Extract the (X, Y) coordinate from the center of the cell holding the provided text.  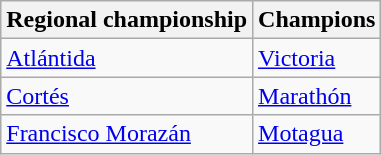
Cortés (127, 96)
Atlántida (127, 58)
Marathón (317, 96)
Champions (317, 20)
Francisco Morazán (127, 134)
Victoria (317, 58)
Regional championship (127, 20)
Motagua (317, 134)
